Scan for the cell matching the given text and deliver its (X, Y) coordinate at center. 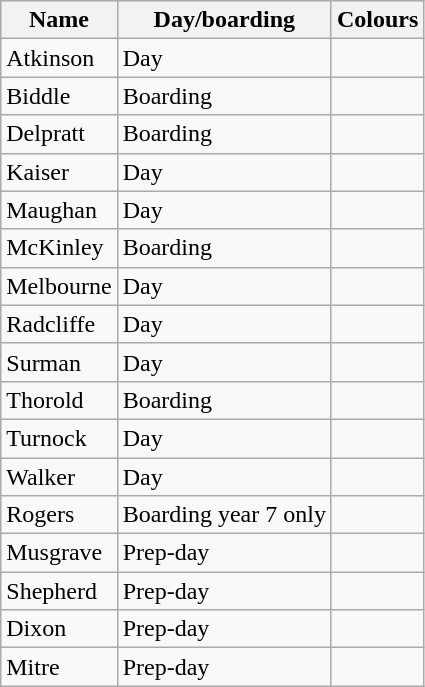
Boarding year 7 only (224, 515)
Surman (59, 362)
McKinley (59, 248)
Atkinson (59, 58)
Rogers (59, 515)
Musgrave (59, 553)
Maughan (59, 210)
Name (59, 20)
Melbourne (59, 286)
Day/boarding (224, 20)
Shepherd (59, 591)
Turnock (59, 438)
Colours (377, 20)
Biddle (59, 96)
Kaiser (59, 172)
Dixon (59, 629)
Radcliffe (59, 324)
Thorold (59, 400)
Delpratt (59, 134)
Walker (59, 477)
Mitre (59, 667)
